Provide the [X, Y] coordinate of the cell's center where the given text is located.  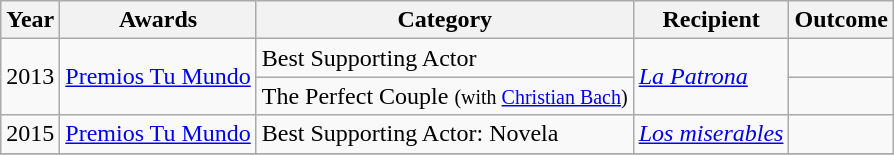
Category [444, 20]
2013 [30, 77]
2015 [30, 134]
The Perfect Couple (with Christian Bach) [444, 96]
Recipient [711, 20]
Best Supporting Actor: Novela [444, 134]
Best Supporting Actor [444, 58]
Year [30, 20]
La Patrona [711, 77]
Outcome [841, 20]
Awards [158, 20]
Los miserables [711, 134]
